Locate the cell with the specified text and output its (X, Y) center coordinate. 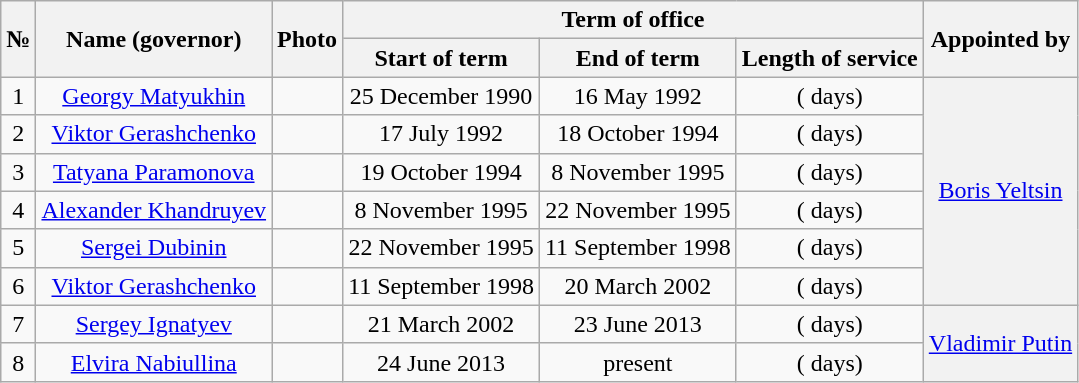
Georgy Matyukhin (154, 96)
End of term (638, 58)
Sergey Ignatyev (154, 324)
Alexander Khandruyev (154, 210)
Start of term (442, 58)
Tatyana Paramonova (154, 172)
present (638, 362)
Term of office (634, 20)
Name (governor) (154, 39)
21 March 2002 (442, 324)
Photo (308, 39)
Sergei Dubinin (154, 248)
№ (18, 39)
Elvira Nabiullina (154, 362)
20 March 2002 (638, 286)
Appointed by (1000, 39)
25 December 1990 (442, 96)
1 (18, 96)
18 October 1994 (638, 134)
19 October 1994 (442, 172)
Boris Yeltsin (1000, 191)
24 June 2013 (442, 362)
7 (18, 324)
8 (18, 362)
23 June 2013 (638, 324)
Length of service (830, 58)
3 (18, 172)
2 (18, 134)
6 (18, 286)
17 July 1992 (442, 134)
Vladimir Putin (1000, 343)
5 (18, 248)
16 May 1992 (638, 96)
4 (18, 210)
